Locate the cell with the specified text and output its [x, y] center coordinate. 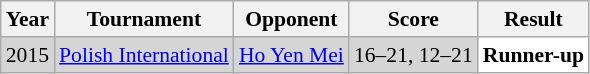
16–21, 12–21 [414, 55]
Year [28, 19]
Score [414, 19]
Polish International [144, 55]
Result [534, 19]
Ho Yen Mei [292, 55]
2015 [28, 55]
Opponent [292, 19]
Runner-up [534, 55]
Tournament [144, 19]
